Return [X, Y] of the center of cell containing provided text 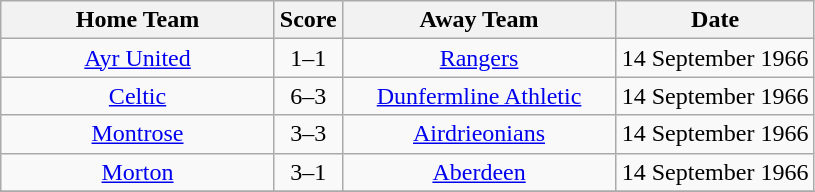
Morton [138, 172]
Airdrieonians [479, 134]
Score [308, 20]
3–1 [308, 172]
Montrose [138, 134]
Away Team [479, 20]
Home Team [138, 20]
Rangers [479, 58]
Ayr United [138, 58]
3–3 [308, 134]
Dunfermline Athletic [479, 96]
1–1 [308, 58]
6–3 [308, 96]
Celtic [138, 96]
Aberdeen [479, 172]
Date [716, 20]
